Capture the cell that displays the provided text and extract its [x, y] central coordinate. 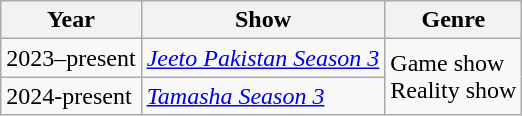
Jeeto Pakistan Season 3 [263, 58]
Tamasha Season 3 [263, 96]
Year [71, 20]
Game showReality show [454, 77]
2023–present [71, 58]
2024-present [71, 96]
Genre [454, 20]
Show [263, 20]
